Extract the (x, y) coordinate from the center of the cell holding the provided text.  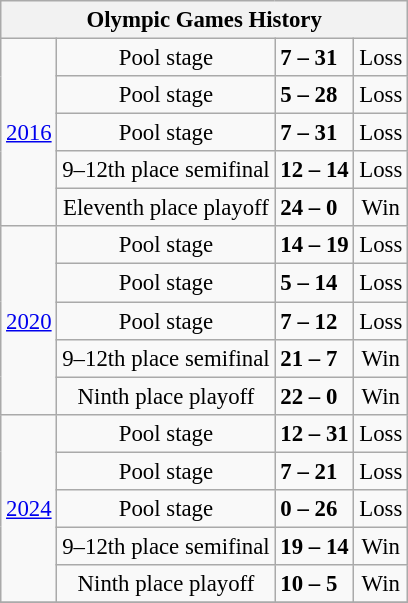
Eleventh place playoff (166, 208)
7 – 21 (314, 471)
2016 (29, 133)
2024 (29, 508)
5 – 28 (314, 95)
2020 (29, 320)
22 – 0 (314, 396)
0 – 26 (314, 509)
21 – 7 (314, 358)
7 – 12 (314, 321)
24 – 0 (314, 208)
19 – 14 (314, 546)
5 – 14 (314, 283)
14 – 19 (314, 245)
10 – 5 (314, 584)
Olympic Games History (204, 20)
12 – 14 (314, 170)
12 – 31 (314, 433)
